For the text-containing cell, return its midpoint in (X, Y) coordinate format. 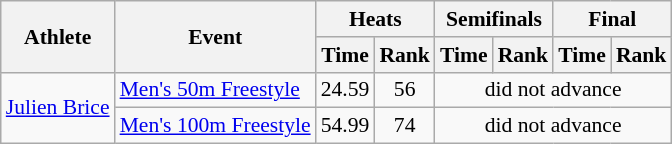
56 (404, 90)
24.59 (346, 90)
Men's 100m Freestyle (216, 126)
Semifinals (494, 19)
Heats (376, 19)
Event (216, 36)
Final (612, 19)
Men's 50m Freestyle (216, 90)
Athlete (58, 36)
74 (404, 126)
54.99 (346, 126)
Julien Brice (58, 108)
